Detect which cell encompasses the target text, then output its [X, Y] center coordinate. 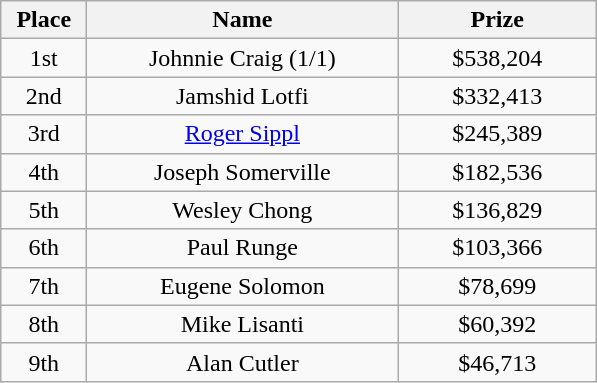
Joseph Somerville [242, 172]
2nd [44, 96]
9th [44, 362]
Paul Runge [242, 248]
$136,829 [498, 210]
$78,699 [498, 286]
7th [44, 286]
8th [44, 324]
Eugene Solomon [242, 286]
Mike Lisanti [242, 324]
$182,536 [498, 172]
Place [44, 20]
3rd [44, 134]
Name [242, 20]
$332,413 [498, 96]
1st [44, 58]
$538,204 [498, 58]
$103,366 [498, 248]
Wesley Chong [242, 210]
Roger Sippl [242, 134]
$245,389 [498, 134]
Johnnie Craig (1/1) [242, 58]
Prize [498, 20]
$60,392 [498, 324]
Jamshid Lotfi [242, 96]
4th [44, 172]
6th [44, 248]
$46,713 [498, 362]
Alan Cutler [242, 362]
5th [44, 210]
